Capture the cell that displays the provided text and extract its [x, y] central coordinate. 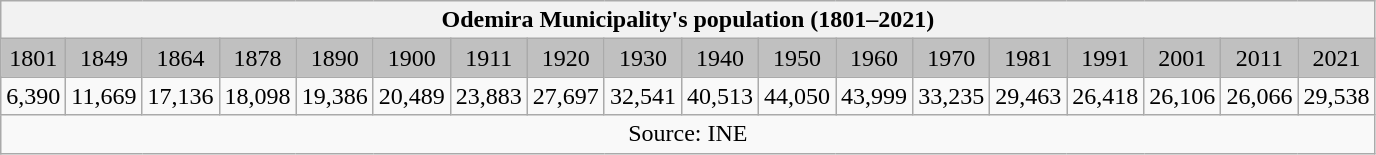
2021 [1336, 58]
1920 [566, 58]
20,489 [412, 96]
6,390 [34, 96]
1960 [874, 58]
1801 [34, 58]
17,136 [180, 96]
1940 [720, 58]
40,513 [720, 96]
26,418 [1106, 96]
1900 [412, 58]
29,538 [1336, 96]
Source: INE [688, 134]
23,883 [488, 96]
26,106 [1182, 96]
1970 [952, 58]
26,066 [1260, 96]
27,697 [566, 96]
32,541 [642, 96]
1878 [258, 58]
18,098 [258, 96]
2011 [1260, 58]
43,999 [874, 96]
1930 [642, 58]
Odemira Municipality's population (1801–2021) [688, 20]
2001 [1182, 58]
19,386 [334, 96]
1950 [796, 58]
33,235 [952, 96]
11,669 [104, 96]
1911 [488, 58]
1890 [334, 58]
1991 [1106, 58]
44,050 [796, 96]
29,463 [1028, 96]
1849 [104, 58]
1981 [1028, 58]
1864 [180, 58]
